Identify which cell holds the provided text, then report its (x, y) central coordinate. 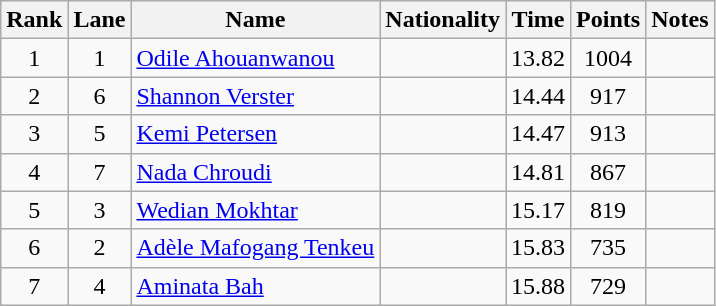
Time (538, 20)
Name (256, 20)
13.82 (538, 58)
Aminata Bah (256, 286)
819 (608, 210)
Points (608, 20)
Kemi Petersen (256, 134)
Wedian Mokhtar (256, 210)
Nationality (443, 20)
913 (608, 134)
1004 (608, 58)
14.81 (538, 172)
15.83 (538, 248)
Lane (100, 20)
Rank (34, 20)
Shannon Verster (256, 96)
Adèle Mafogang Tenkeu (256, 248)
729 (608, 286)
15.88 (538, 286)
Notes (680, 20)
735 (608, 248)
15.17 (538, 210)
917 (608, 96)
Odile Ahouanwanou (256, 58)
867 (608, 172)
14.44 (538, 96)
Nada Chroudi (256, 172)
14.47 (538, 134)
